From the cell containing the given text, extract its center point as (x, y) coordinate. 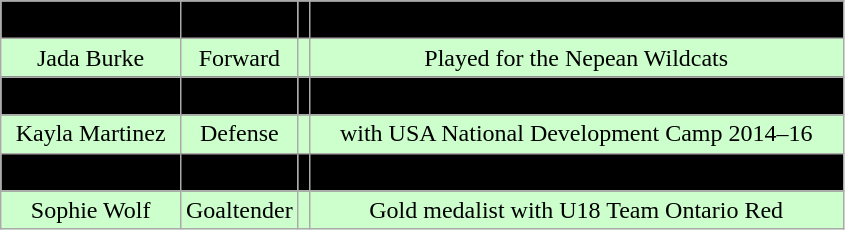
Played for the Nepean Wildcats (576, 58)
Former Netminder with New Jersey Colonials (576, 20)
Defender for Ottawa Lady Senators (576, 172)
Annika Asplundh (91, 20)
Gold medalist with U18 Team Ontario Red (576, 210)
Forward (239, 58)
Taylor Kirwan (91, 96)
Represented Canada at the U18 World Championships (576, 96)
Kayla Martinez (91, 134)
Jada Burke (91, 58)
Sophie Wolf (91, 210)
with USA National Development Camp 2014–16 (576, 134)
Maddison Stitt (91, 172)
